Identify which cell holds the provided text, then report its [x, y] central coordinate. 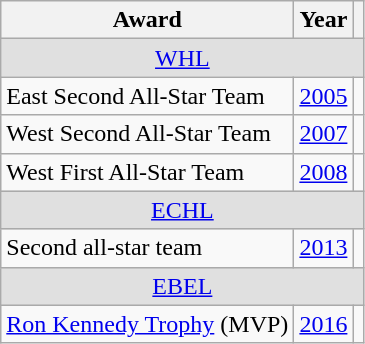
2007 [324, 134]
2005 [324, 96]
Year [324, 20]
Ron Kennedy Trophy (MVP) [148, 324]
East Second All-Star Team [148, 96]
WHL [182, 58]
Second all-star team [148, 248]
Award [148, 20]
2016 [324, 324]
2013 [324, 248]
West Second All-Star Team [148, 134]
EBEL [182, 286]
ECHL [182, 210]
2008 [324, 172]
West First All-Star Team [148, 172]
